Identify which cell holds the provided text, then report its (X, Y) central coordinate. 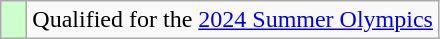
Qualified for the 2024 Summer Olympics (233, 20)
